Locate the cell with the specified text and output its (X, Y) center coordinate. 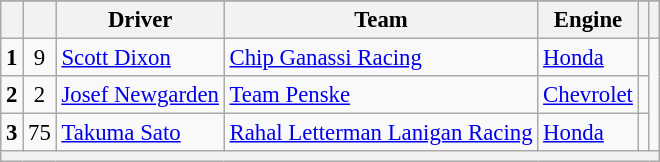
Chevrolet (588, 95)
Rahal Letterman Lanigan Racing (381, 133)
1 (12, 58)
Team Penske (381, 95)
Engine (588, 20)
3 (12, 133)
75 (40, 133)
9 (40, 58)
Chip Ganassi Racing (381, 58)
Driver (140, 20)
Josef Newgarden (140, 95)
Scott Dixon (140, 58)
Takuma Sato (140, 133)
Team (381, 20)
